Find where the given text appears and provide that cell's center as (X, Y) coordinate. 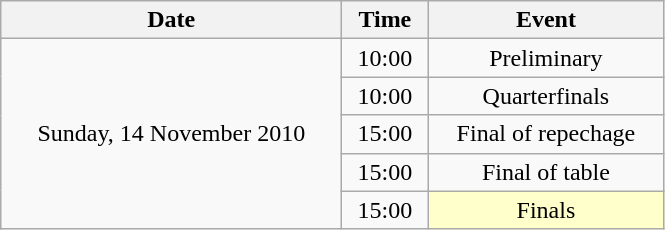
Event (546, 20)
Final of repechage (546, 134)
Sunday, 14 November 2010 (172, 134)
Final of table (546, 172)
Preliminary (546, 58)
Date (172, 20)
Quarterfinals (546, 96)
Finals (546, 210)
Time (385, 20)
